Capture the cell that displays the provided text and extract its (x, y) central coordinate. 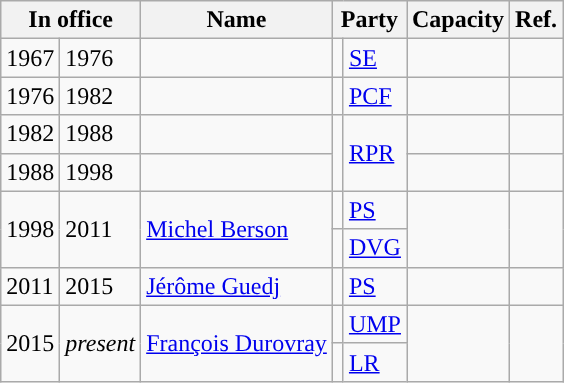
present (100, 343)
LR (374, 362)
Capacity (458, 20)
PCF (374, 96)
Michel Berson (237, 229)
SE (374, 58)
Name (237, 20)
DVG (374, 248)
In office (71, 20)
RPR (374, 153)
François Durovray (237, 343)
Party (369, 20)
Jérôme Guedj (237, 286)
UMP (374, 324)
Ref. (536, 20)
1967 (30, 58)
